Determine the [x, y] coordinate at the center of the cell enclosing the given text.  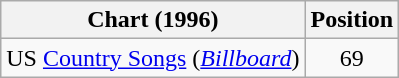
Chart (1996) [153, 20]
69 [352, 58]
US Country Songs (Billboard) [153, 58]
Position [352, 20]
